Search for the cell housing the specified text and yield its (x, y) center coordinate. 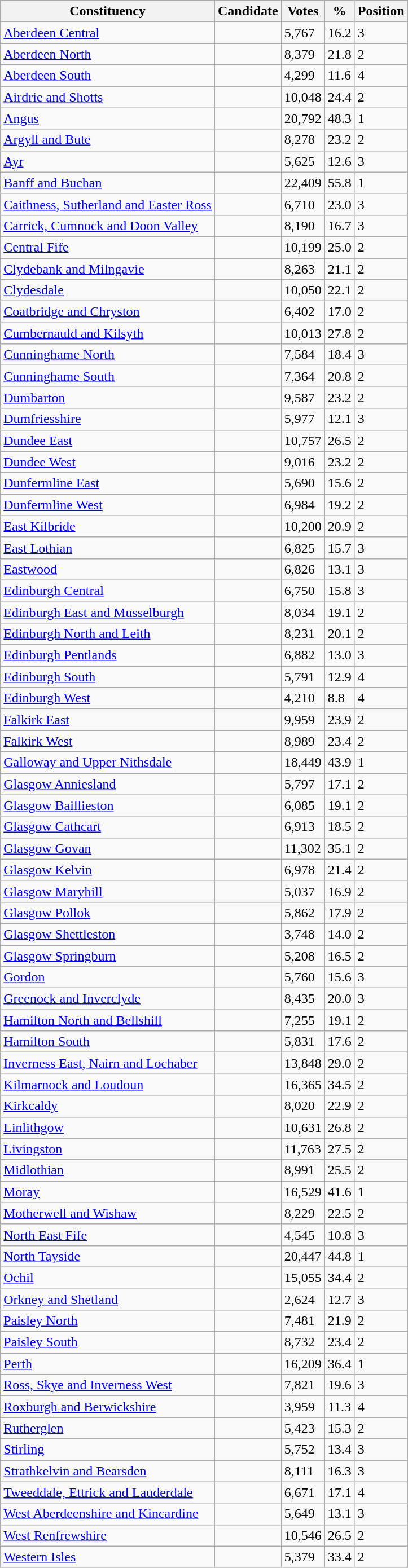
11,763 (302, 1149)
5,831 (302, 1042)
21.4 (340, 870)
6,085 (302, 805)
18,449 (302, 763)
Eastwood (108, 569)
35.1 (340, 848)
16,209 (302, 1364)
Edinburgh Pentlands (108, 655)
Strathkelvin and Bearsden (108, 1471)
13.4 (340, 1450)
21.9 (340, 1321)
5,379 (302, 1557)
7,584 (302, 355)
Cunninghame North (108, 355)
Cumbernauld and Kilsyth (108, 333)
Orkney and Shetland (108, 1299)
9,016 (302, 462)
16.2 (340, 33)
16,529 (302, 1192)
Carrick, Cumnock and Doon Valley (108, 226)
19.6 (340, 1385)
12.1 (340, 419)
Kirkcaldy (108, 1106)
Dundee East (108, 441)
Dumfriesshire (108, 419)
10,631 (302, 1127)
10,200 (302, 526)
Motherwell and Wishaw (108, 1213)
Western Isles (108, 1557)
10.8 (340, 1235)
7,821 (302, 1385)
Moray (108, 1192)
Edinburgh West (108, 698)
Glasgow Anniesland (108, 784)
5,791 (302, 677)
East Lothian (108, 548)
Roxburgh and Berwickshire (108, 1407)
Glasgow Maryhill (108, 891)
5,423 (302, 1428)
Glasgow Springburn (108, 956)
Glasgow Kelvin (108, 870)
6,402 (302, 312)
23.0 (340, 204)
18.5 (340, 827)
10,199 (302, 247)
8,020 (302, 1106)
21.1 (340, 269)
6,913 (302, 827)
8,263 (302, 269)
29.0 (340, 1063)
22.5 (340, 1213)
Perth (108, 1364)
5,690 (302, 483)
17.0 (340, 312)
6,826 (302, 569)
East Kilbride (108, 526)
Position (381, 11)
8,111 (302, 1471)
Angus (108, 118)
Glasgow Baillieston (108, 805)
44.8 (340, 1256)
Rutherglen (108, 1428)
3,748 (302, 934)
Stirling (108, 1450)
North Tayside (108, 1256)
Cunninghame South (108, 376)
Glasgow Pollok (108, 913)
10,757 (302, 441)
8,732 (302, 1342)
Dunfermline West (108, 505)
9,587 (302, 398)
11.6 (340, 76)
4,299 (302, 76)
5,752 (302, 1450)
17.9 (340, 913)
15.3 (340, 1428)
Edinburgh Central (108, 591)
34.5 (340, 1085)
7,481 (302, 1321)
Paisley South (108, 1342)
Kilmarnock and Loudoun (108, 1085)
6,978 (302, 870)
4,210 (302, 698)
6,882 (302, 655)
Edinburgh East and Musselburgh (108, 612)
Dundee West (108, 462)
27.8 (340, 333)
Gordon (108, 977)
5,977 (302, 419)
14.0 (340, 934)
34.4 (340, 1278)
4,545 (302, 1235)
8,379 (302, 54)
% (340, 11)
Candidate (248, 11)
3,959 (302, 1407)
22.1 (340, 290)
22.9 (340, 1106)
Ross, Skye and Inverness West (108, 1385)
8,989 (302, 741)
Edinburgh North and Leith (108, 634)
10,048 (302, 97)
7,255 (302, 1020)
17.6 (340, 1042)
15,055 (302, 1278)
20,792 (302, 118)
27.5 (340, 1149)
Inverness East, Nairn and Lochaber (108, 1063)
5,862 (302, 913)
15.7 (340, 548)
6,984 (302, 505)
Dumbarton (108, 398)
Caithness, Sutherland and Easter Ross (108, 204)
Linlithgow (108, 1127)
West Aberdeenshire and Kincardine (108, 1514)
Aberdeen North (108, 54)
33.4 (340, 1557)
Aberdeen Central (108, 33)
20.0 (340, 999)
19.2 (340, 505)
18.4 (340, 355)
6,710 (302, 204)
Galloway and Upper Nithsdale (108, 763)
Paisley North (108, 1321)
Falkirk East (108, 720)
55.8 (340, 183)
Hamilton South (108, 1042)
20.8 (340, 376)
5,760 (302, 977)
12.6 (340, 161)
West Renfrewshire (108, 1535)
11,302 (302, 848)
15.8 (340, 591)
6,825 (302, 548)
6,671 (302, 1492)
26.8 (340, 1127)
8,231 (302, 634)
8,190 (302, 226)
24.4 (340, 97)
Ochil (108, 1278)
Clydebank and Milngavie (108, 269)
8,278 (302, 140)
Edinburgh South (108, 677)
16,365 (302, 1085)
5,208 (302, 956)
Greenock and Inverclyde (108, 999)
25.0 (340, 247)
16.9 (340, 891)
Argyll and Bute (108, 140)
16.5 (340, 956)
5,797 (302, 784)
Glasgow Cathcart (108, 827)
9,959 (302, 720)
8,435 (302, 999)
6,750 (302, 591)
Tweeddale, Ettrick and Lauderdale (108, 1492)
Falkirk West (108, 741)
8,991 (302, 1170)
Glasgow Govan (108, 848)
43.9 (340, 763)
13,848 (302, 1063)
10,546 (302, 1535)
16.3 (340, 1471)
36.4 (340, 1364)
8,229 (302, 1213)
Hamilton North and Bellshill (108, 1020)
10,050 (302, 290)
5,767 (302, 33)
12.9 (340, 677)
25.5 (340, 1170)
20.1 (340, 634)
23.9 (340, 720)
Central Fife (108, 247)
5,037 (302, 891)
20,447 (302, 1256)
North East Fife (108, 1235)
11.3 (340, 1407)
Livingston (108, 1149)
8,034 (302, 612)
Coatbridge and Chryston (108, 312)
Constituency (108, 11)
2,624 (302, 1299)
Clydesdale (108, 290)
Aberdeen South (108, 76)
Banff and Buchan (108, 183)
Airdrie and Shotts (108, 97)
Midlothian (108, 1170)
5,625 (302, 161)
Votes (302, 11)
Ayr (108, 161)
41.6 (340, 1192)
20.9 (340, 526)
Dunfermline East (108, 483)
8.8 (340, 698)
5,649 (302, 1514)
48.3 (340, 118)
Glasgow Shettleston (108, 934)
13.0 (340, 655)
22,409 (302, 183)
16.7 (340, 226)
12.7 (340, 1299)
21.8 (340, 54)
10,013 (302, 333)
7,364 (302, 376)
